Detect which cell encompasses the target text, then output its (x, y) center coordinate. 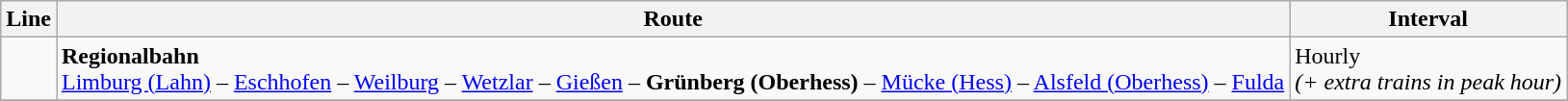
Interval (1428, 19)
Route (672, 19)
RegionalbahnLimburg (Lahn) – Eschhofen – Weilburg – Wetzlar – Gießen – Grünberg (Oberhess) – Mücke (Hess) – Alsfeld (Oberhess) – Fulda (672, 69)
Hourly (+ extra trains in peak hour) (1428, 69)
Line (29, 19)
